From the cell containing the given text, extract its center point as [x, y] coordinate. 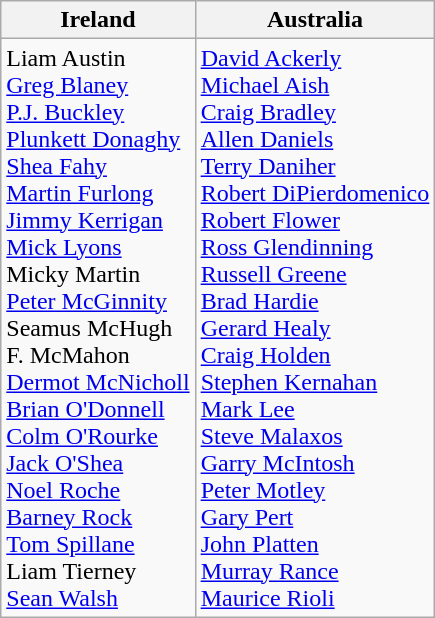
Ireland [98, 20]
Australia [315, 20]
